Capture the cell that displays the provided text and extract its [X, Y] central coordinate. 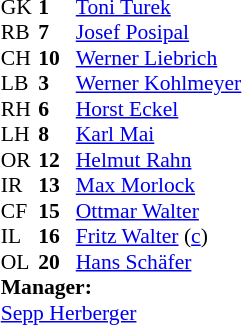
IR [20, 185]
Horst Eckel [158, 109]
Max Morlock [158, 185]
OL [20, 262]
RB [20, 33]
Werner Liebrich [158, 58]
8 [57, 135]
CF [20, 211]
20 [57, 262]
RH [20, 109]
Ottmar Walter [158, 211]
7 [57, 33]
LH [20, 135]
Karl Mai [158, 135]
Fritz Walter (c) [158, 237]
6 [57, 109]
LB [20, 83]
Manager: [121, 287]
3 [57, 83]
15 [57, 211]
CH [20, 58]
Werner Kohlmeyer [158, 83]
13 [57, 185]
12 [57, 160]
10 [57, 58]
OR [20, 160]
IL [20, 237]
Helmut Rahn [158, 160]
Hans Schäfer [158, 262]
16 [57, 237]
Josef Posipal [158, 33]
